Provide the [x, y] coordinate of the cell's center where the given text is located.  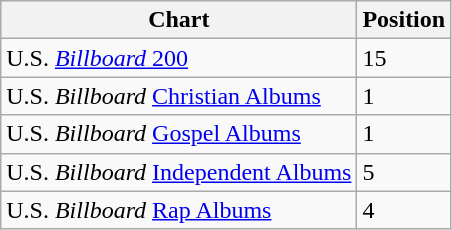
5 [404, 172]
4 [404, 210]
U.S. Billboard Independent Albums [179, 172]
15 [404, 58]
U.S. Billboard 200 [179, 58]
U.S. Billboard Rap Albums [179, 210]
U.S. Billboard Christian Albums [179, 96]
U.S. Billboard Gospel Albums [179, 134]
Chart [179, 20]
Position [404, 20]
